Extract the (X, Y) coordinate from the center of the cell holding the provided text.  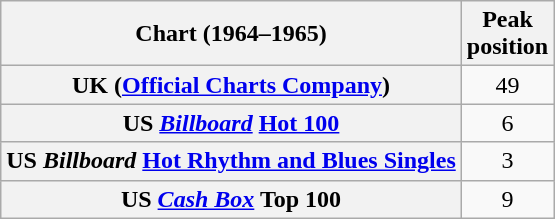
Peakposition (507, 34)
3 (507, 161)
US Billboard Hot Rhythm and Blues Singles (231, 161)
US Billboard Hot 100 (231, 123)
US Cash Box Top 100 (231, 199)
Chart (1964–1965) (231, 34)
49 (507, 85)
6 (507, 123)
UK (Official Charts Company) (231, 85)
9 (507, 199)
